Locate the cell with the specified text and output its (X, Y) center coordinate. 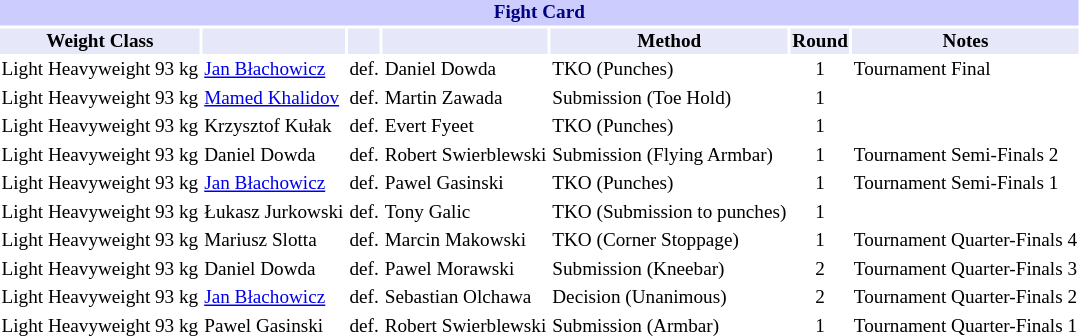
Weight Class (100, 41)
Krzysztof Kułak (274, 127)
Pawel Gasinski (466, 184)
Tournament Semi-Finals 1 (965, 184)
Tournament Semi-Finals 2 (965, 155)
Submission (Toe Hold) (670, 99)
Submission (Flying Armbar) (670, 155)
Marcin Makowski (466, 241)
TKO (Corner Stoppage) (670, 241)
Mariusz Slotta (274, 241)
Method (670, 41)
Robert Swierblewski (466, 155)
Pawel Morawski (466, 269)
Notes (965, 41)
Fight Card (540, 13)
TKO (Submission to punches) (670, 213)
Decision (Unanimous) (670, 298)
Tournament Final (965, 70)
Evert Fyeet (466, 127)
Tony Galic (466, 213)
Tournament Quarter-Finals 3 (965, 269)
Martin Zawada (466, 99)
Mamed Khalidov (274, 99)
Submission (Kneebar) (670, 269)
Tournament Quarter-Finals 4 (965, 241)
Round (820, 41)
Łukasz Jurkowski (274, 213)
Tournament Quarter-Finals 2 (965, 298)
Sebastian Olchawa (466, 298)
